Find where the given text appears and provide that cell's center as (X, Y) coordinate. 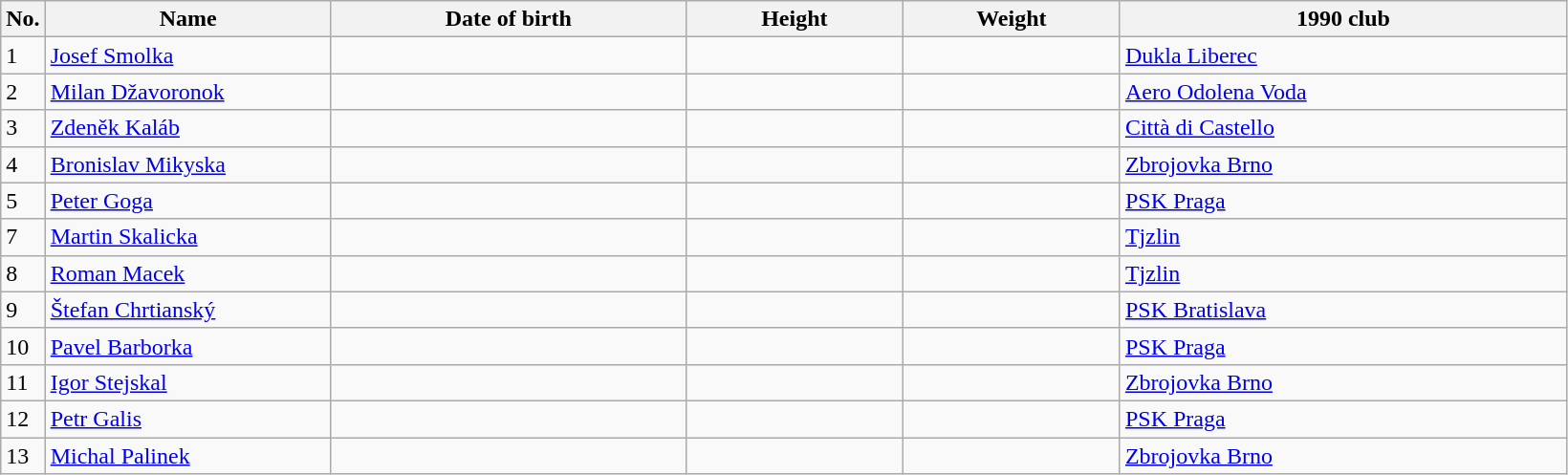
4 (23, 164)
Martin Skalicka (187, 237)
8 (23, 273)
Height (794, 19)
9 (23, 310)
3 (23, 128)
Aero Odolena Voda (1342, 92)
PSK Bratislava (1342, 310)
Weight (1012, 19)
11 (23, 382)
Città di Castello (1342, 128)
10 (23, 346)
Michal Palinek (187, 456)
12 (23, 419)
Dukla Liberec (1342, 55)
1 (23, 55)
Name (187, 19)
1990 club (1342, 19)
Igor Stejskal (187, 382)
Date of birth (509, 19)
Pavel Barborka (187, 346)
Bronislav Mikyska (187, 164)
Petr Galis (187, 419)
Milan Džavoronok (187, 92)
Josef Smolka (187, 55)
7 (23, 237)
13 (23, 456)
Štefan Chrtianský (187, 310)
Roman Macek (187, 273)
Zdeněk Kaláb (187, 128)
No. (23, 19)
5 (23, 201)
Peter Goga (187, 201)
2 (23, 92)
